Return [x, y] of the center of cell containing provided text 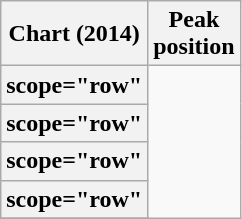
Chart (2014) [74, 34]
Peakposition [194, 34]
